Return [X, Y] of the center of cell containing provided text 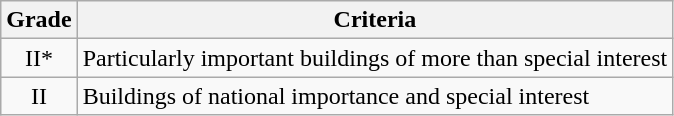
Particularly important buildings of more than special interest [375, 58]
Grade [39, 20]
II* [39, 58]
II [39, 96]
Criteria [375, 20]
Buildings of national importance and special interest [375, 96]
